Extract the (X, Y) coordinate from the center of the cell holding the provided text.  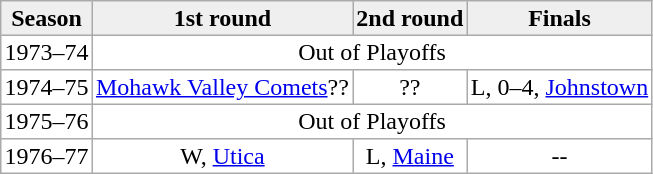
W, Utica (222, 156)
Finals (560, 18)
1973–74 (47, 52)
1974–75 (47, 87)
L, 0–4, Johnstown (560, 87)
1976–77 (47, 156)
2nd round (410, 18)
-- (560, 156)
1st round (222, 18)
?? (410, 87)
Season (47, 18)
L, Maine (410, 156)
Mohawk Valley Comets?? (222, 87)
1975–76 (47, 121)
